Determine the (x, y) coordinate at the center of the cell enclosing the given text.  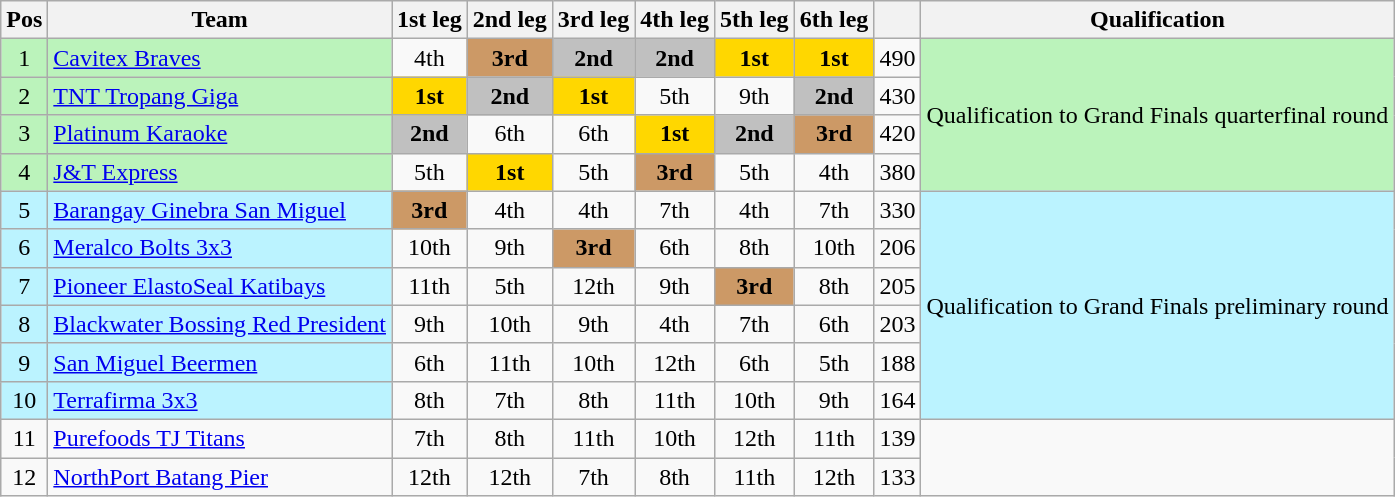
Qualification (1158, 20)
330 (898, 210)
5th leg (754, 20)
Meralco Bolts 3x3 (220, 248)
206 (898, 248)
430 (898, 96)
2nd leg (510, 20)
9 (24, 362)
5 (24, 210)
NorthPort Batang Pier (220, 477)
J&T Express (220, 172)
Qualification to Grand Finals preliminary round (1158, 305)
11 (24, 438)
Pioneer ElastoSeal Katibays (220, 286)
Barangay Ginebra San Miguel (220, 210)
Terrafirma 3x3 (220, 400)
203 (898, 324)
Purefoods TJ Titans (220, 438)
3rd leg (593, 20)
8 (24, 324)
4th leg (675, 20)
1 (24, 58)
420 (898, 134)
205 (898, 286)
6 (24, 248)
1st leg (430, 20)
Blackwater Bossing Red President (220, 324)
164 (898, 400)
Cavitex Braves (220, 58)
139 (898, 438)
188 (898, 362)
Pos (24, 20)
Qualification to Grand Finals quarterfinal round (1158, 115)
6th leg (834, 20)
12 (24, 477)
Team (220, 20)
380 (898, 172)
San Miguel Beermen (220, 362)
TNT Tropang Giga (220, 96)
2 (24, 96)
3 (24, 134)
133 (898, 477)
4 (24, 172)
490 (898, 58)
7 (24, 286)
Platinum Karaoke (220, 134)
10 (24, 400)
